Scan for the cell matching the given text and deliver its (X, Y) coordinate at center. 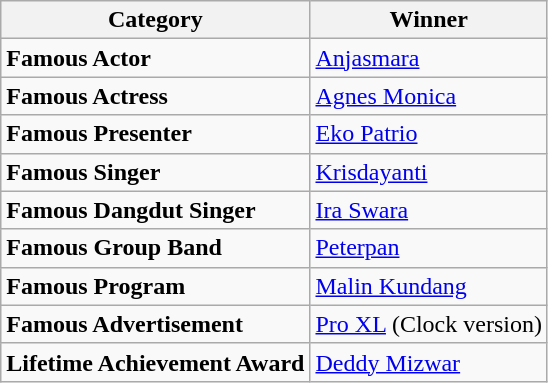
Krisdayanti (428, 172)
Lifetime Achievement Award (156, 362)
Agnes Monica (428, 96)
Famous Program (156, 286)
Eko Patrio (428, 134)
Pro XL (Clock version) (428, 324)
Category (156, 20)
Famous Dangdut Singer (156, 210)
Famous Presenter (156, 134)
Famous Actor (156, 58)
Deddy Mizwar (428, 362)
Malin Kundang (428, 286)
Famous Singer (156, 172)
Famous Actress (156, 96)
Peterpan (428, 248)
Famous Group Band (156, 248)
Famous Advertisement (156, 324)
Ira Swara (428, 210)
Anjasmara (428, 58)
Winner (428, 20)
